Return the (x, y) coordinate for the center point of the cell that contains the specified text.  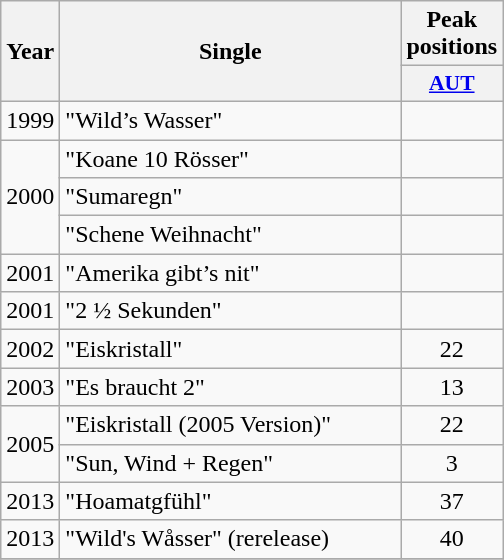
"Wild's Wåsser" (rerelease) (230, 539)
"Eiskristall (2005 Version)" (230, 425)
"Es braucht 2" (230, 387)
Peak positions (452, 34)
2002 (30, 349)
Single (230, 52)
2000 (30, 197)
13 (452, 387)
"Sun, Wind + Regen" (230, 463)
2005 (30, 444)
3 (452, 463)
37 (452, 501)
40 (452, 539)
"Koane 10 Rösser" (230, 159)
"Eiskristall" (230, 349)
Year (30, 52)
1999 (30, 120)
"Hoamatgfühl" (230, 501)
"Sumaregn" (230, 197)
2003 (30, 387)
AUT (452, 84)
"2 ½ Sekunden" (230, 311)
"Amerika gibt’s nit" (230, 273)
"Schene Weihnacht" (230, 235)
"Wild’s Wasser" (230, 120)
